Output the (X, Y) coordinate of the center of the cell containing the given text.  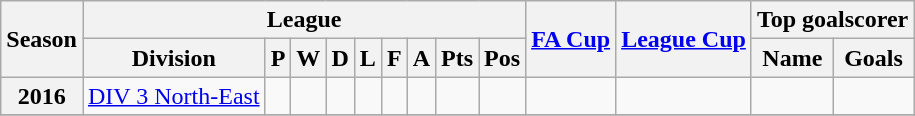
Name (792, 58)
Top goalscorer (832, 20)
Pts (458, 58)
FA Cup (571, 39)
Goals (873, 58)
D (340, 58)
League (304, 20)
P (278, 58)
Season (42, 39)
F (394, 58)
2016 (42, 96)
Pos (502, 58)
A (421, 58)
League Cup (684, 39)
L (368, 58)
Division (174, 58)
W (308, 58)
DIV 3 North-East (174, 96)
